From the cell containing the given text, extract its center point as [x, y] coordinate. 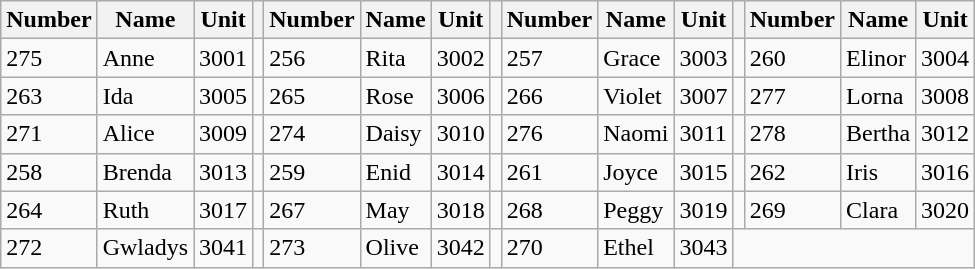
3043 [704, 248]
258 [49, 172]
3017 [224, 210]
257 [549, 58]
277 [792, 96]
Ruth [145, 210]
3009 [224, 134]
3041 [224, 248]
3014 [460, 172]
Brenda [145, 172]
Elinor [878, 58]
Lorna [878, 96]
Iris [878, 172]
3019 [704, 210]
267 [312, 210]
260 [792, 58]
3001 [224, 58]
3010 [460, 134]
261 [549, 172]
271 [49, 134]
273 [312, 248]
263 [49, 96]
Violet [636, 96]
3006 [460, 96]
Daisy [396, 134]
Joyce [636, 172]
Rose [396, 96]
Anne [145, 58]
Olive [396, 248]
3013 [224, 172]
265 [312, 96]
3007 [704, 96]
3018 [460, 210]
Naomi [636, 134]
259 [312, 172]
Grace [636, 58]
Enid [396, 172]
275 [49, 58]
262 [792, 172]
3016 [946, 172]
3020 [946, 210]
Bertha [878, 134]
Ida [145, 96]
269 [792, 210]
Peggy [636, 210]
3005 [224, 96]
278 [792, 134]
3015 [704, 172]
276 [549, 134]
3012 [946, 134]
3011 [704, 134]
270 [549, 248]
Gwladys [145, 248]
264 [49, 210]
3004 [946, 58]
272 [49, 248]
Rita [396, 58]
Clara [878, 210]
274 [312, 134]
3042 [460, 248]
Alice [145, 134]
266 [549, 96]
3003 [704, 58]
256 [312, 58]
3002 [460, 58]
May [396, 210]
Ethel [636, 248]
3008 [946, 96]
268 [549, 210]
